Locate the cell with the specified text and output its [X, Y] center coordinate. 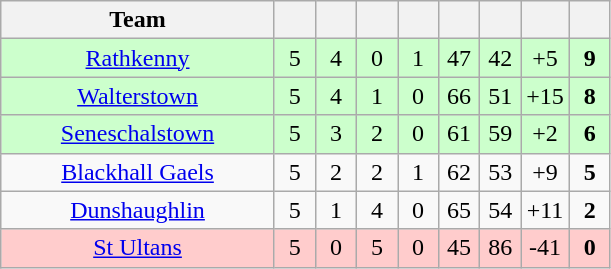
+15 [546, 96]
51 [500, 96]
Blackhall Gaels [138, 172]
54 [500, 210]
42 [500, 58]
-41 [546, 248]
+5 [546, 58]
6 [590, 134]
65 [460, 210]
45 [460, 248]
+9 [546, 172]
Team [138, 20]
Dunshaughlin [138, 210]
86 [500, 248]
53 [500, 172]
62 [460, 172]
61 [460, 134]
Rathkenny [138, 58]
+2 [546, 134]
66 [460, 96]
Walterstown [138, 96]
9 [590, 58]
3 [336, 134]
47 [460, 58]
8 [590, 96]
59 [500, 134]
St Ultans [138, 248]
Seneschalstown [138, 134]
+11 [546, 210]
